Output the (x, y) coordinate of the center of the cell containing the given text.  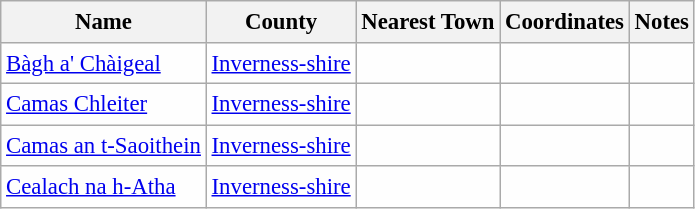
Camas an t-Saoithein (104, 146)
Name (104, 22)
Coordinates (565, 22)
County (281, 22)
Cealach na h-Atha (104, 186)
Notes (662, 22)
Nearest Town (428, 22)
Camas Chleiter (104, 104)
Bàgh a' Chàigeal (104, 62)
